Provide the (X, Y) coordinate of the cell's center where the given text is located.  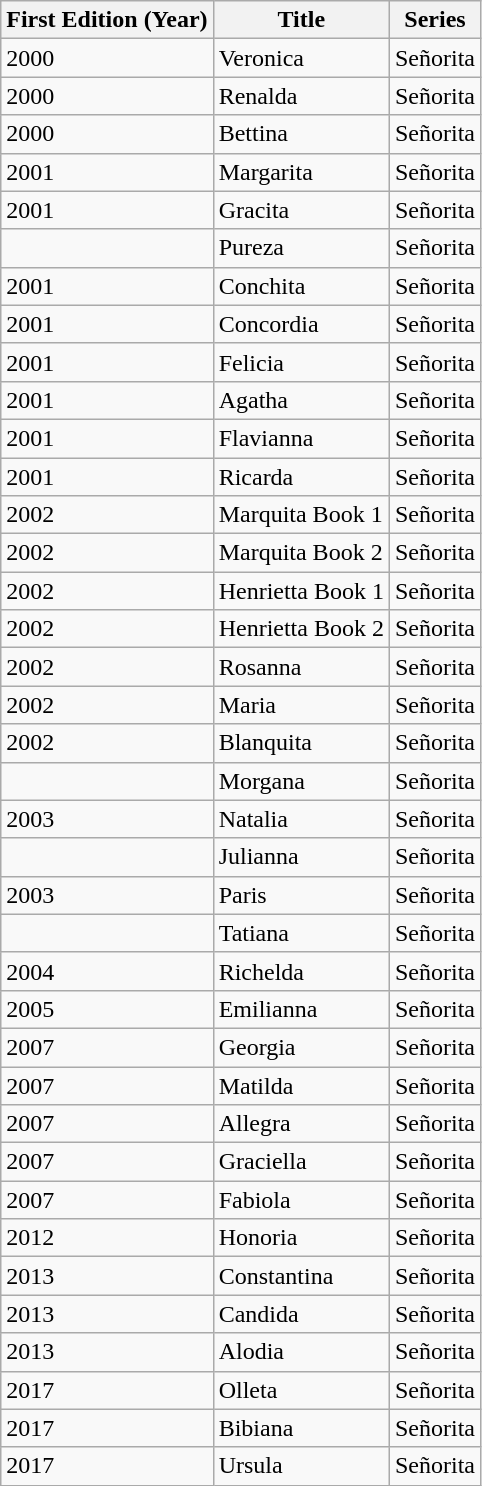
2004 (107, 971)
Morgana (301, 781)
Henrietta Book 1 (301, 591)
Conchita (301, 286)
Marquita Book 2 (301, 553)
Matilda (301, 1085)
Marquita Book 1 (301, 515)
Flavianna (301, 438)
Veronica (301, 58)
Emilianna (301, 1009)
2005 (107, 1009)
Julianna (301, 857)
Blanquita (301, 743)
Ursula (301, 1466)
Felicia (301, 362)
Tatiana (301, 933)
Fabiola (301, 1200)
Graciella (301, 1162)
Gracita (301, 210)
Concordia (301, 324)
Candida (301, 1314)
Constantina (301, 1276)
Series (434, 20)
Alodia (301, 1352)
Agatha (301, 400)
Rosanna (301, 667)
Bibiana (301, 1428)
Pureza (301, 248)
First Edition (Year) (107, 20)
Maria (301, 705)
Honoria (301, 1238)
Georgia (301, 1047)
2012 (107, 1238)
Henrietta Book 2 (301, 629)
Olleta (301, 1390)
Allegra (301, 1124)
Ricarda (301, 477)
Bettina (301, 134)
Title (301, 20)
Margarita (301, 172)
Richelda (301, 971)
Natalia (301, 819)
Renalda (301, 96)
Paris (301, 895)
